Locate the cell with the specified text and output its [x, y] center coordinate. 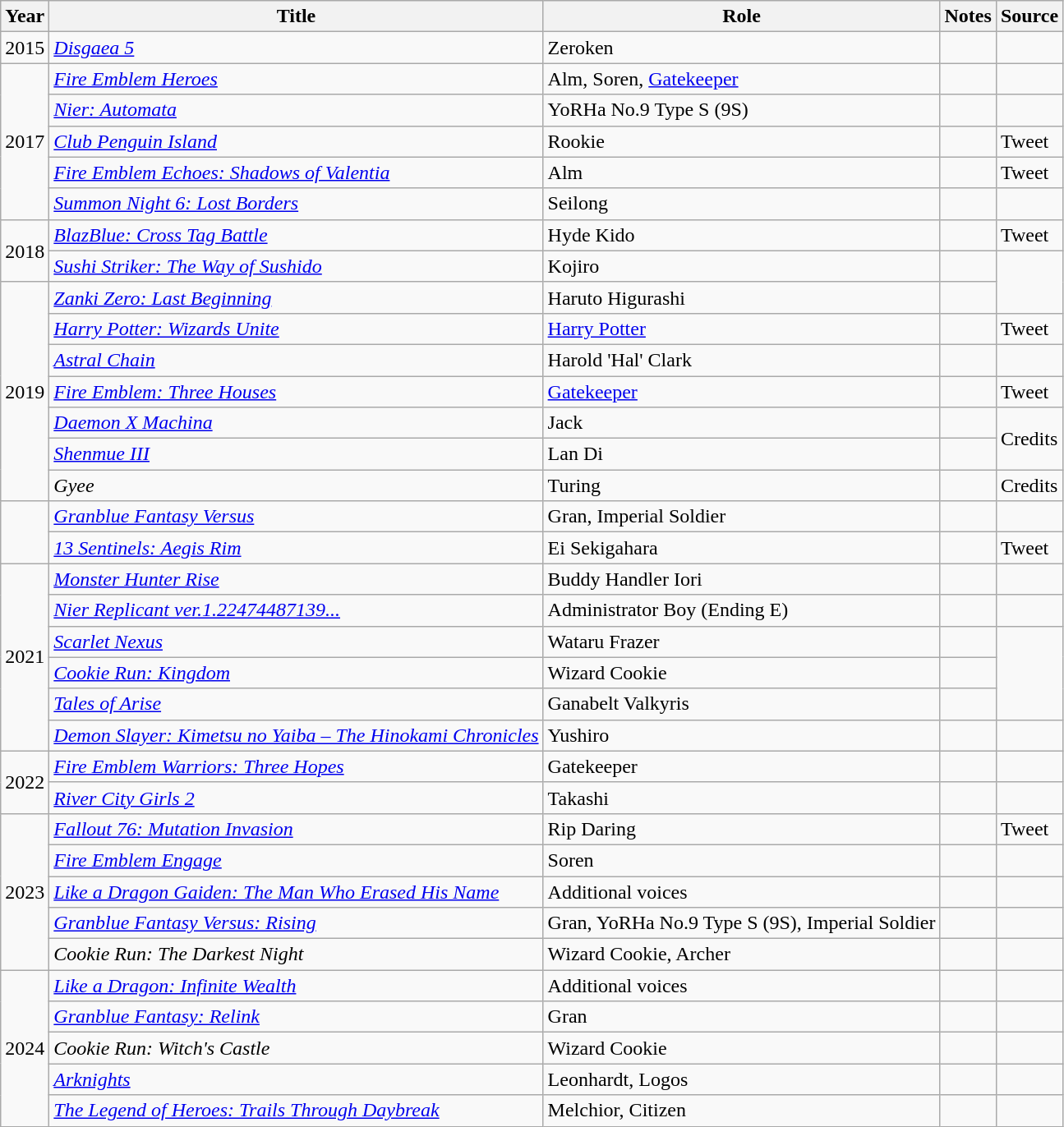
Nier Replicant ver.1.22474487139... [296, 610]
Notes [968, 16]
Gran, YoRHa No.9 Type S (9S), Imperial Soldier [741, 923]
Lan Di [741, 454]
Shenmue III [296, 454]
BlazBlue: Cross Tag Battle [296, 235]
Tales of Arise [296, 704]
Harry Potter [741, 329]
Wataru Frazer [741, 642]
2024 [25, 1048]
Summon Night 6: Lost Borders [296, 204]
Harry Potter: Wizards Unite [296, 329]
Fire Emblem Echoes: Shadows of Valentia [296, 172]
Daemon X Machina [296, 423]
Fallout 76: Mutation Invasion [296, 829]
Turing [741, 485]
Gran, Imperial Soldier [741, 517]
Granblue Fantasy: Relink [296, 1017]
Gyee [296, 485]
Fire Emblem Heroes [296, 79]
Disgaea 5 [296, 48]
Sushi Striker: The Way of Sushido [296, 266]
Title [296, 16]
Jack [741, 423]
Like a Dragon: Infinite Wealth [296, 986]
Granblue Fantasy Versus [296, 517]
Seilong [741, 204]
Fire Emblem Engage [296, 860]
Alm, Soren, Gatekeeper [741, 79]
Soren [741, 860]
Melchior, Citizen [741, 1111]
2019 [25, 391]
Role [741, 16]
Kojiro [741, 266]
Zanki Zero: Last Beginning [296, 297]
Alm [741, 172]
Year [25, 16]
2015 [25, 48]
Harold 'Hal' Clark [741, 360]
2018 [25, 251]
Rookie [741, 141]
River City Girls 2 [296, 798]
Fire Emblem: Three Houses [296, 392]
Yushiro [741, 735]
Wizard Cookie, Archer [741, 954]
Nier: Automata [296, 110]
Scarlet Nexus [296, 642]
YoRHa No.9 Type S (9S) [741, 110]
The Legend of Heroes: Trails Through Daybreak [296, 1111]
Source [1029, 16]
Cookie Run: Witch's Castle [296, 1048]
13 Sentinels: Aegis Rim [296, 548]
Ei Sekigahara [741, 548]
Club Penguin Island [296, 141]
Arknights [296, 1079]
Gran [741, 1017]
Takashi [741, 798]
2023 [25, 891]
Hyde Kido [741, 235]
Demon Slayer: Kimetsu no Yaiba – The Hinokami Chronicles [296, 735]
Monster Hunter Rise [296, 579]
Granblue Fantasy Versus: Rising [296, 923]
2022 [25, 782]
Administrator Boy (Ending E) [741, 610]
Like a Dragon Gaiden: The Man Who Erased His Name [296, 891]
Cookie Run: The Darkest Night [296, 954]
Buddy Handler Iori [741, 579]
2017 [25, 141]
Fire Emblem Warriors: Three Hopes [296, 766]
Haruto Higurashi [741, 297]
Zeroken [741, 48]
Astral Chain [296, 360]
Rip Daring [741, 829]
Leonhardt, Logos [741, 1079]
Cookie Run: Kingdom [296, 673]
Ganabelt Valkyris [741, 704]
2021 [25, 657]
